Determine the [X, Y] coordinate at the center of the cell enclosing the given text.  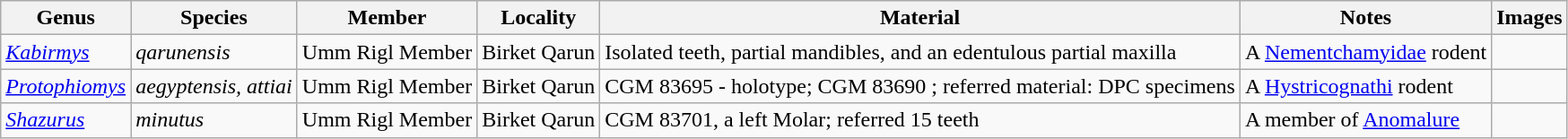
Shazurus [66, 120]
Locality [538, 18]
Species [214, 18]
qarunensis [214, 52]
Protophiomys [66, 86]
Genus [66, 18]
Notes [1365, 18]
CGM 83701, a left Molar; referred 15 teeth [920, 120]
Images [1529, 18]
aegyptensis, attiai [214, 86]
A member of Anomalure [1365, 120]
A Nementchamyidae rodent [1365, 52]
A Hystricognathi rodent [1365, 86]
CGM 83695 - holotype; CGM 83690 ; referred material: DPC specimens [920, 86]
Kabirmys [66, 52]
Material [920, 18]
Isolated teeth, partial mandibles, and an edentulous partial maxilla [920, 52]
minutus [214, 120]
Member [387, 18]
